Extract the [x, y] coordinate from the center of the cell holding the provided text.  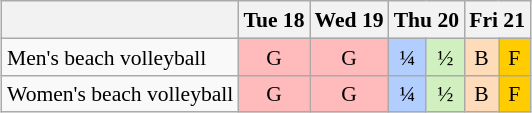
Men's beach volleyball [120, 56]
Fri 21 [497, 20]
Women's beach volleyball [120, 94]
Wed 19 [350, 20]
Tue 18 [274, 20]
Thu 20 [427, 20]
